For the text-containing cell, return its midpoint in (X, Y) coordinate format. 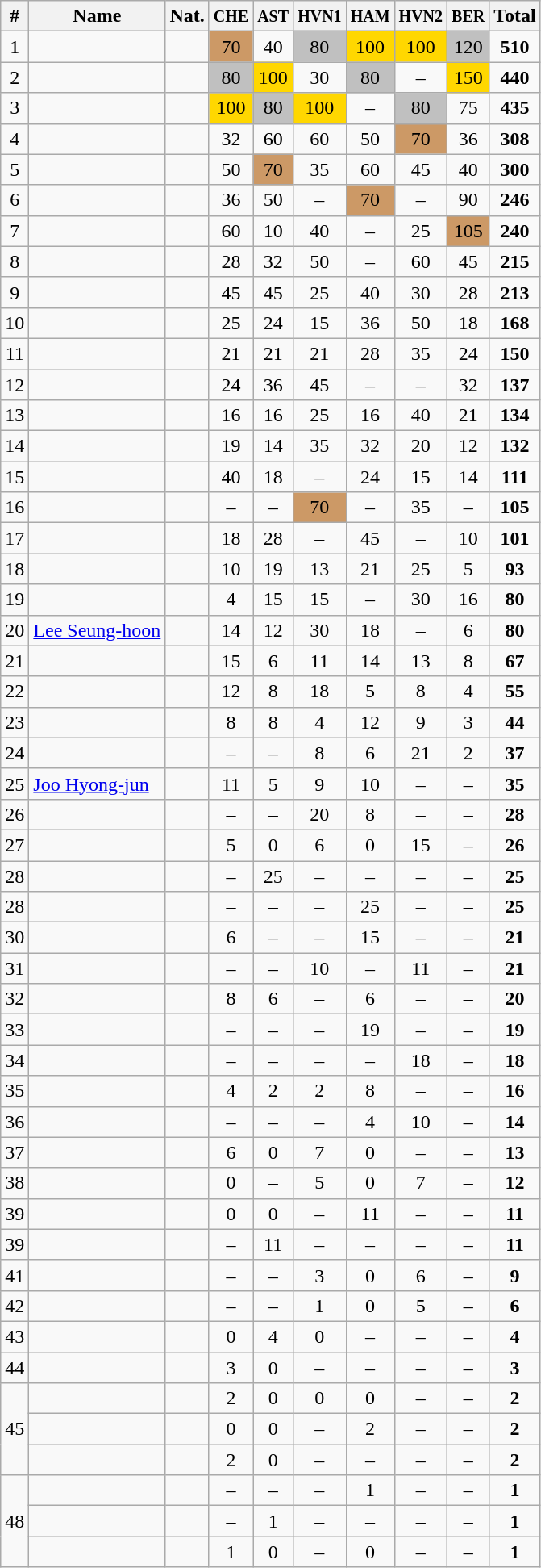
HAM (370, 16)
67 (515, 661)
93 (515, 569)
120 (468, 47)
510 (515, 47)
Nat. (187, 16)
111 (515, 477)
240 (515, 231)
435 (515, 108)
75 (468, 108)
27 (15, 845)
300 (515, 169)
168 (515, 323)
22 (15, 692)
101 (515, 538)
42 (15, 1306)
Joo Hyong-jun (97, 784)
23 (15, 722)
55 (515, 692)
HVN2 (421, 16)
38 (15, 1183)
BER (468, 16)
# (15, 16)
34 (15, 1060)
48 (15, 1521)
33 (15, 1030)
132 (515, 446)
Total (515, 16)
17 (15, 538)
Lee Seung-hoon (97, 630)
246 (515, 200)
Name (97, 16)
134 (515, 416)
CHE (231, 16)
440 (515, 77)
31 (15, 968)
90 (468, 200)
215 (515, 261)
41 (15, 1275)
308 (515, 139)
213 (515, 292)
137 (515, 385)
43 (15, 1336)
AST (273, 16)
HVN1 (320, 16)
